Return [X, Y] of the center of cell containing provided text 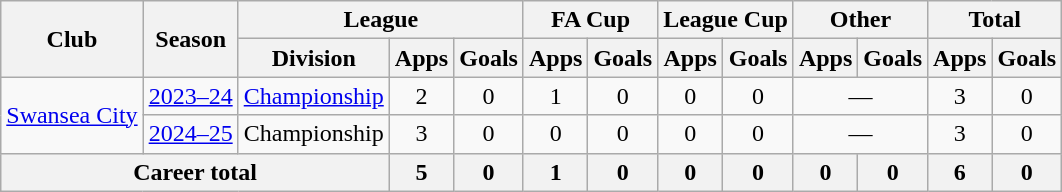
Division [314, 58]
League Cup [726, 20]
6 [960, 172]
2024–25 [190, 134]
Season [190, 39]
League [380, 20]
Club [72, 39]
5 [421, 172]
Swansea City [72, 115]
FA Cup [590, 20]
Other [860, 20]
2023–24 [190, 96]
Total [995, 20]
2 [421, 96]
Career total [196, 172]
